Detect which cell encompasses the target text, then output its [X, Y] center coordinate. 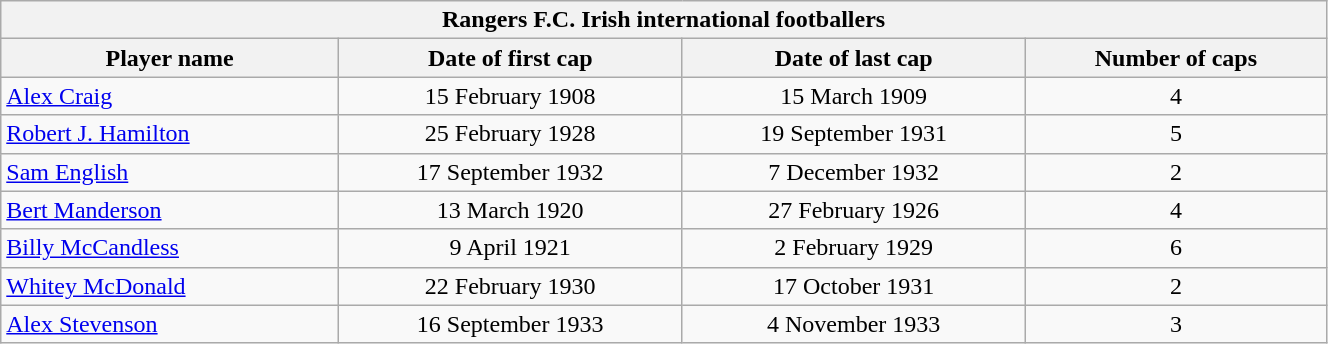
13 March 1920 [510, 210]
17 October 1931 [854, 286]
Number of caps [1176, 58]
25 February 1928 [510, 134]
3 [1176, 324]
7 December 1932 [854, 172]
Date of first cap [510, 58]
Alex Craig [170, 96]
Sam English [170, 172]
2 February 1929 [854, 248]
Alex Stevenson [170, 324]
5 [1176, 134]
Billy McCandless [170, 248]
4 November 1933 [854, 324]
Bert Manderson [170, 210]
Rangers F.C. Irish international footballers [664, 20]
15 February 1908 [510, 96]
Whitey McDonald [170, 286]
27 February 1926 [854, 210]
19 September 1931 [854, 134]
16 September 1933 [510, 324]
Date of last cap [854, 58]
9 April 1921 [510, 248]
17 September 1932 [510, 172]
Player name [170, 58]
6 [1176, 248]
15 March 1909 [854, 96]
Robert J. Hamilton [170, 134]
22 February 1930 [510, 286]
